Provide the (X, Y) coordinate of the cell's center where the given text is located.  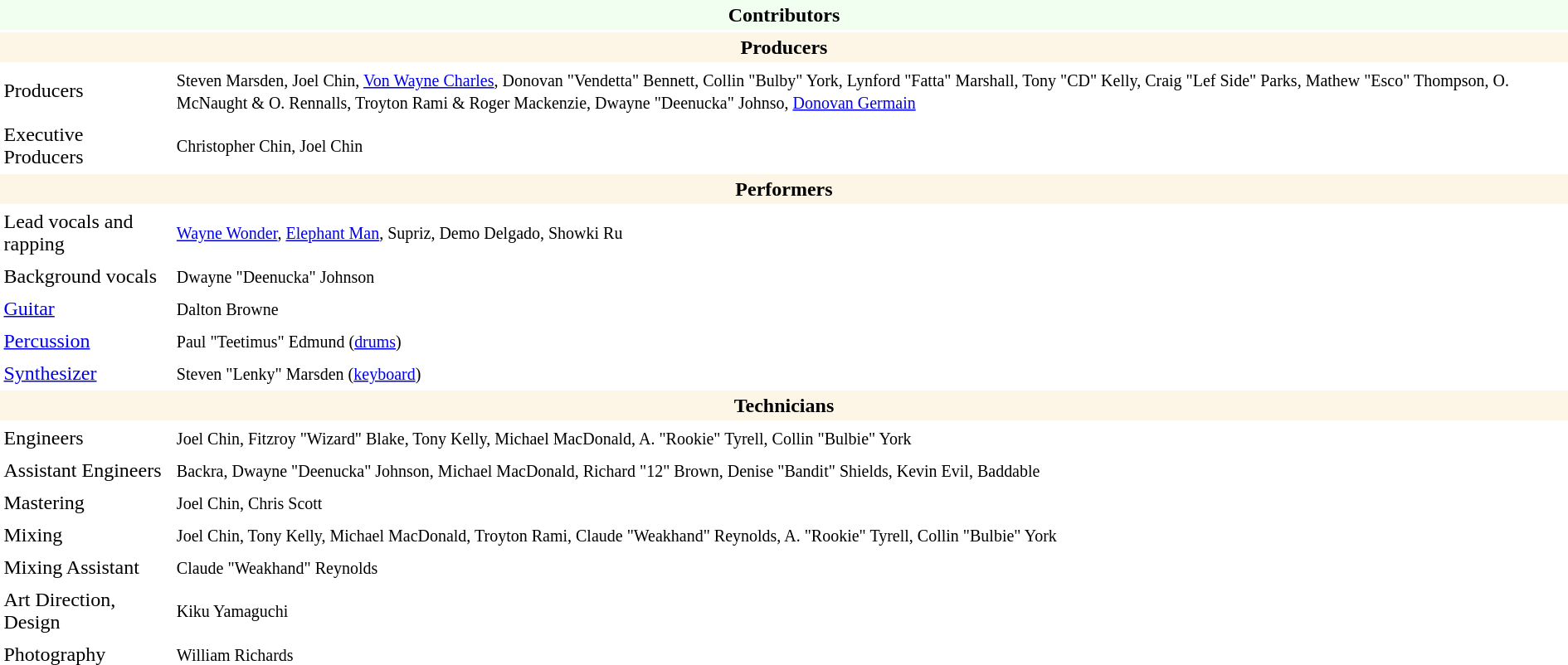
Mixing Assistant (85, 567)
Joel Chin, Chris Scott (870, 502)
Steven "Lenky" Marsden (keyboard) (870, 373)
Assistant Engineers (85, 470)
Christopher Chin, Joel Chin (870, 146)
Art Direction, Design (85, 610)
Mixing (85, 535)
Contributors (784, 15)
Lead vocals and rapping (85, 232)
Joel Chin, Tony Kelly, Michael MacDonald, Troyton Rami, Claude "Weakhand" Reynolds, A. "Rookie" Tyrell, Collin "Bulbie" York (870, 535)
Dalton Browne (870, 308)
Paul "Teetimus" Edmund (drums) (870, 341)
Dwayne "Deenucka" Johnson (870, 276)
Percussion (85, 341)
Joel Chin, Fitzroy "Wizard" Blake, Tony Kelly, Michael MacDonald, A. "Rookie" Tyrell, Collin "Bulbie" York (870, 438)
Claude "Weakhand" Reynolds (870, 567)
Backra, Dwayne "Deenucka" Johnson, Michael MacDonald, Richard "12" Brown, Denise "Bandit" Shields, Kevin Evil, Baddable (870, 470)
Synthesizer (85, 373)
Technicians (784, 405)
Executive Producers (85, 146)
Kiku Yamaguchi (870, 610)
Performers (784, 189)
Wayne Wonder, Elephant Man, Supriz, Demo Delgado, Showki Ru (870, 232)
Mastering (85, 502)
Guitar (85, 308)
Engineers (85, 438)
Background vocals (85, 276)
